Return [X, Y] of the center of cell containing provided text 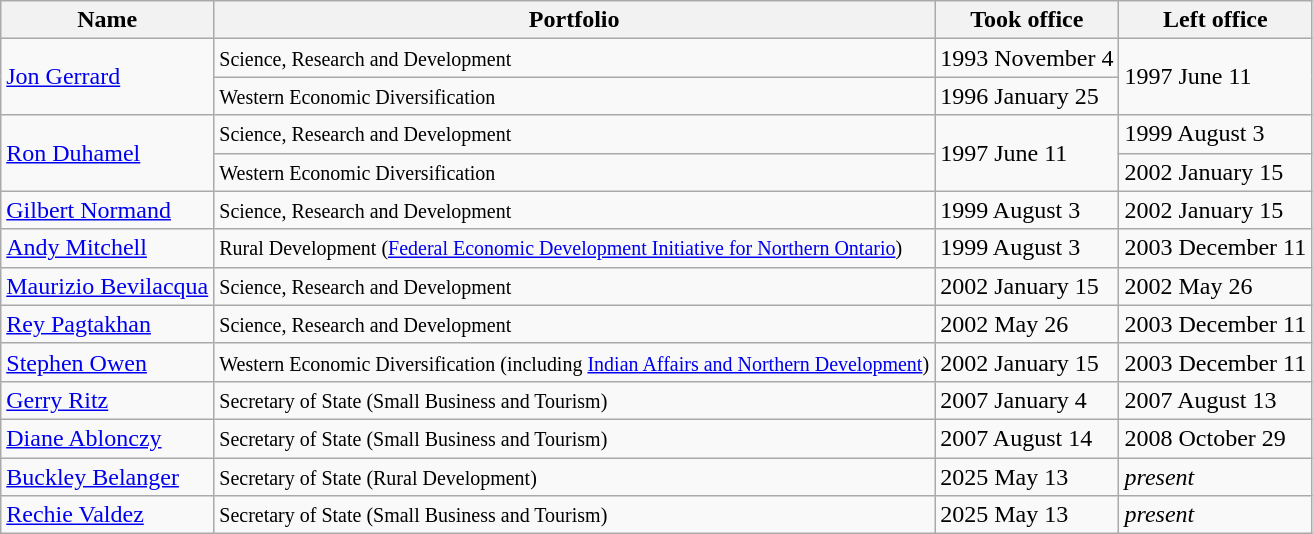
Stephen Owen [108, 362]
Jon Gerrard [108, 77]
Rechie Valdez [108, 515]
Buckley Belanger [108, 477]
2008 October 29 [1216, 438]
Rural Development (Federal Economic Development Initiative for Northern Ontario) [574, 248]
Ron Duhamel [108, 153]
Name [108, 20]
1993 November 4 [1027, 58]
Maurizio Bevilacqua [108, 286]
Gerry Ritz [108, 400]
Western Economic Diversification (including Indian Affairs and Northern Development) [574, 362]
1996 January 25 [1027, 96]
Took office [1027, 20]
Portfolio [574, 20]
2007 January 4 [1027, 400]
Gilbert Normand [108, 210]
Secretary of State (Rural Development) [574, 477]
2007 August 14 [1027, 438]
Diane Ablonczy [108, 438]
Rey Pagtakhan [108, 324]
Left office [1216, 20]
2007 August 13 [1216, 400]
Andy Mitchell [108, 248]
